For the text-containing cell, return its midpoint in [x, y] coordinate format. 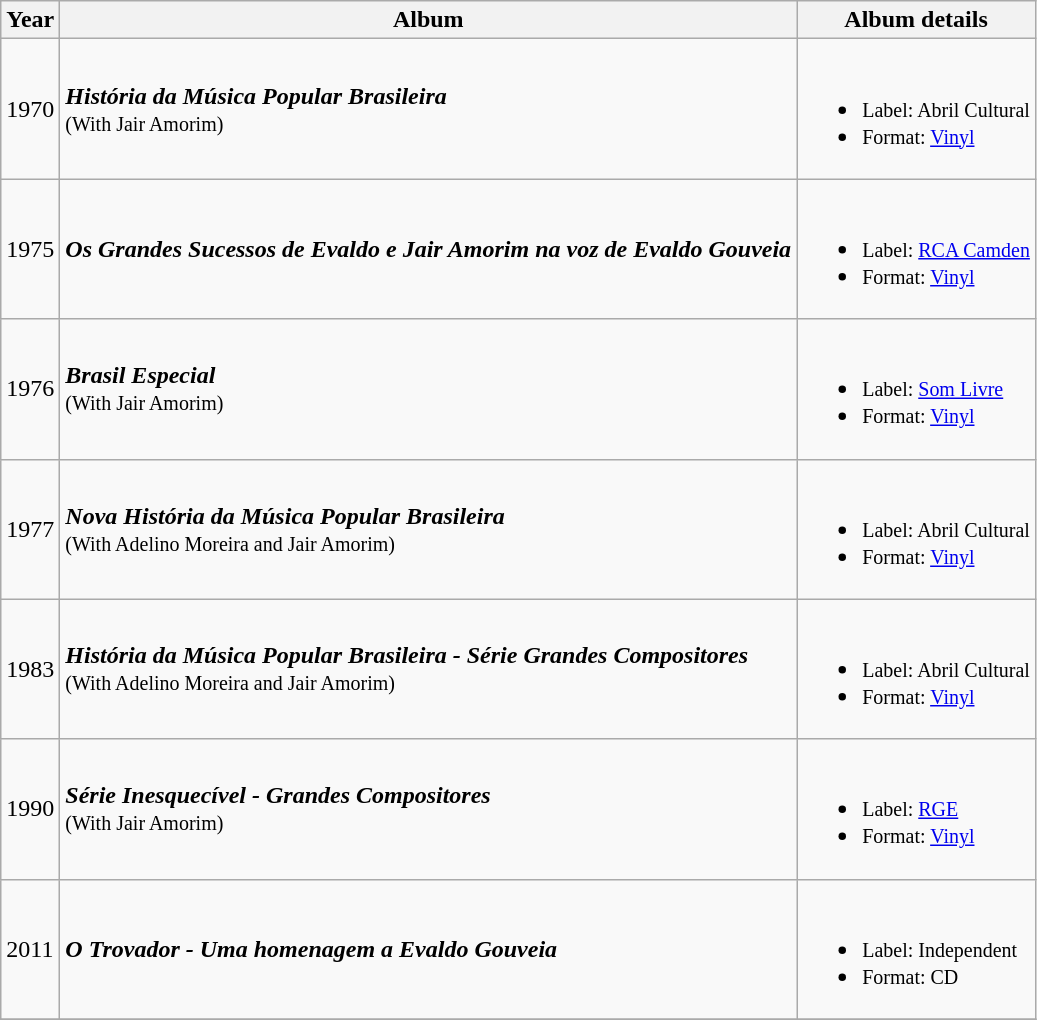
Label: IndependentFormat: CD [916, 949]
Label: Som LivreFormat: Vinyl [916, 389]
Label: RCA CamdenFormat: Vinyl [916, 249]
História da Música Popular Brasileira - Série Grandes Compositores(With Adelino Moreira and Jair Amorim) [428, 669]
Série Inesquecível - Grandes Compositores(With Jair Amorim) [428, 809]
1983 [30, 669]
1977 [30, 529]
Label: RGEFormat: Vinyl [916, 809]
História da Música Popular Brasileira(With Jair Amorim) [428, 109]
Year [30, 20]
1975 [30, 249]
Brasil Especial(With Jair Amorim) [428, 389]
Nova História da Música Popular Brasileira(With Adelino Moreira and Jair Amorim) [428, 529]
1970 [30, 109]
Album details [916, 20]
1990 [30, 809]
O Trovador - Uma homenagem a Evaldo Gouveia [428, 949]
2011 [30, 949]
Os Grandes Sucessos de Evaldo e Jair Amorim na voz de Evaldo Gouveia [428, 249]
1976 [30, 389]
Album [428, 20]
